Detect which cell encompasses the target text, then output its [X, Y] center coordinate. 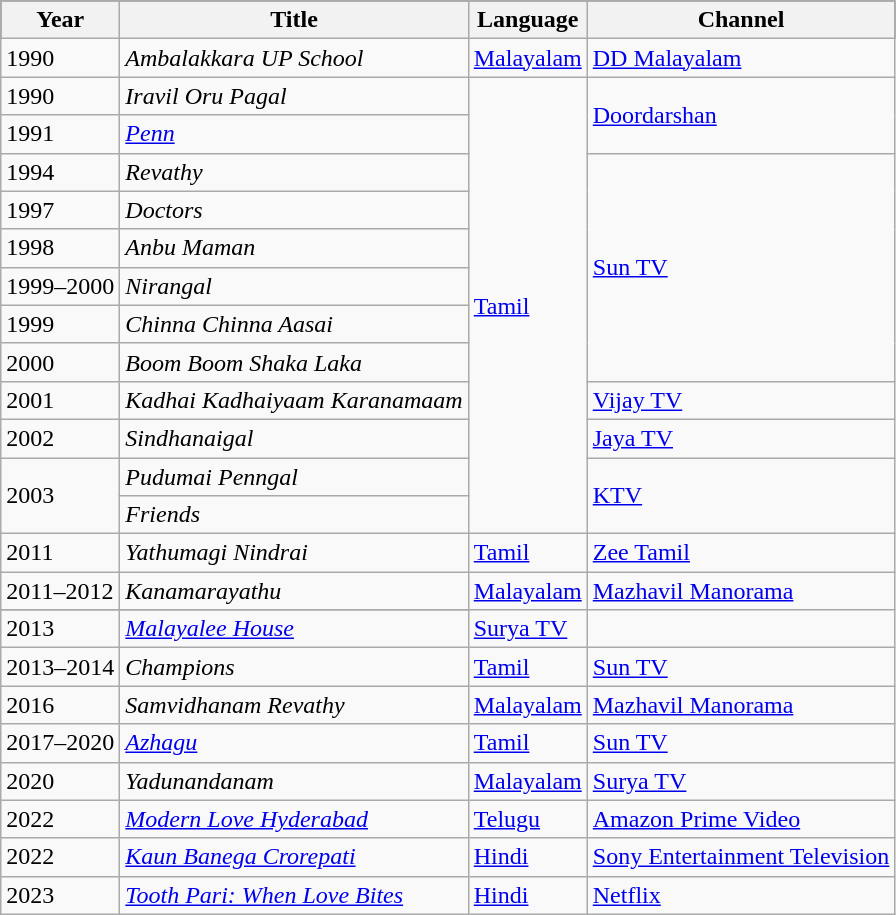
2003 [60, 496]
2011 [60, 553]
Modern Love Hyderabad [294, 819]
Nirangal [294, 286]
2020 [60, 781]
1997 [60, 210]
Ambalakkara UP School [294, 58]
Jaya TV [741, 438]
Year [60, 20]
Kadhai Kadhaiyaam Karanamaam [294, 400]
2013 [60, 629]
Kanamarayathu [294, 591]
Azhagu [294, 743]
Doordarshan [741, 115]
Yathumagi Nindrai [294, 553]
Yadunandanam [294, 781]
Language [528, 20]
Friends [294, 515]
2016 [60, 705]
Malayalee House [294, 629]
Tooth Pari: When Love Bites [294, 895]
Boom Boom Shaka Laka [294, 362]
Title [294, 20]
Revathy [294, 172]
2023 [60, 895]
Samvidhanam Revathy [294, 705]
Vijay TV [741, 400]
2000 [60, 362]
Iravil Oru Pagal [294, 96]
2011–2012 [60, 591]
Champions [294, 667]
Pudumai Penngal [294, 477]
Sony Entertainment Television [741, 857]
Kaun Banega Crorepati [294, 857]
Doctors [294, 210]
KTV [741, 496]
1999 [60, 324]
Telugu [528, 819]
1998 [60, 248]
2002 [60, 438]
2013–2014 [60, 667]
Chinna Chinna Aasai [294, 324]
Penn [294, 134]
Amazon Prime Video [741, 819]
2017–2020 [60, 743]
Zee Tamil [741, 553]
1999–2000 [60, 286]
Netflix [741, 895]
1994 [60, 172]
Sindhanaigal [294, 438]
Channel [741, 20]
1991 [60, 134]
DD Malayalam [741, 58]
Anbu Maman [294, 248]
2001 [60, 400]
